From the cell containing the given text, extract its center point as (x, y) coordinate. 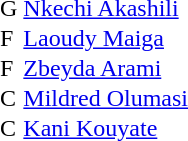
Mildred Olumasi (106, 98)
C (8, 98)
Laoudy Maiga (106, 38)
Zbeyda Arami (106, 68)
